Output the [X, Y] coordinate of the center of the cell containing the given text.  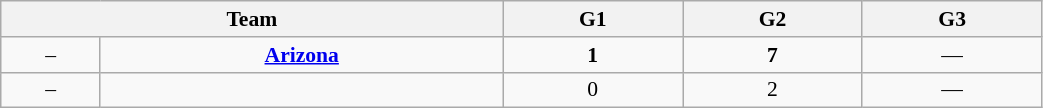
7 [773, 55]
Arizona [301, 55]
G2 [773, 19]
G1 [593, 19]
G3 [952, 19]
0 [593, 90]
Team [252, 19]
2 [773, 90]
1 [593, 55]
